Return [x, y] of the center of cell containing provided text 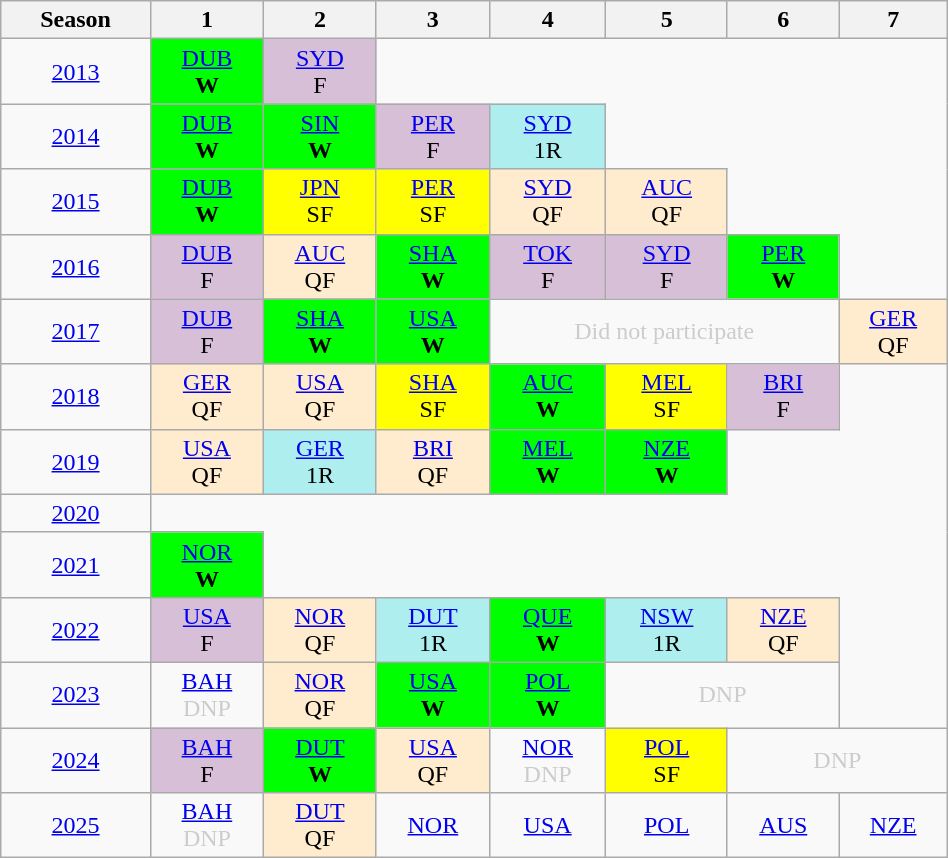
2015 [76, 202]
NZEW [667, 462]
DUT1R [432, 630]
NORDNP [548, 760]
BAHF [206, 760]
DUTW [320, 760]
2025 [76, 826]
MELW [548, 462]
2014 [76, 136]
NZEQF [783, 630]
Did not participate [664, 332]
QUEW [548, 630]
SHASF [432, 396]
POLSF [667, 760]
5 [667, 20]
2 [320, 20]
SYDQF [548, 202]
2013 [76, 72]
Season [76, 20]
NOR [432, 826]
SINW [320, 136]
2019 [76, 462]
BRIF [783, 396]
2022 [76, 630]
POL [667, 826]
DUTQF [320, 826]
NSW1R [667, 630]
2016 [76, 266]
2020 [76, 513]
PERW [783, 266]
NORW [206, 564]
GER1R [320, 462]
USAF [206, 630]
SYD1R [548, 136]
NZE [893, 826]
3 [432, 20]
2023 [76, 694]
2021 [76, 564]
JPNSF [320, 202]
6 [783, 20]
TOKF [548, 266]
PERSF [432, 202]
2017 [76, 332]
PERF [432, 136]
AUCW [548, 396]
2018 [76, 396]
BRIQF [432, 462]
MELSF [667, 396]
2024 [76, 760]
1 [206, 20]
7 [893, 20]
AUS [783, 826]
POLW [548, 694]
USA [548, 826]
4 [548, 20]
